Capture the cell that displays the provided text and extract its (X, Y) central coordinate. 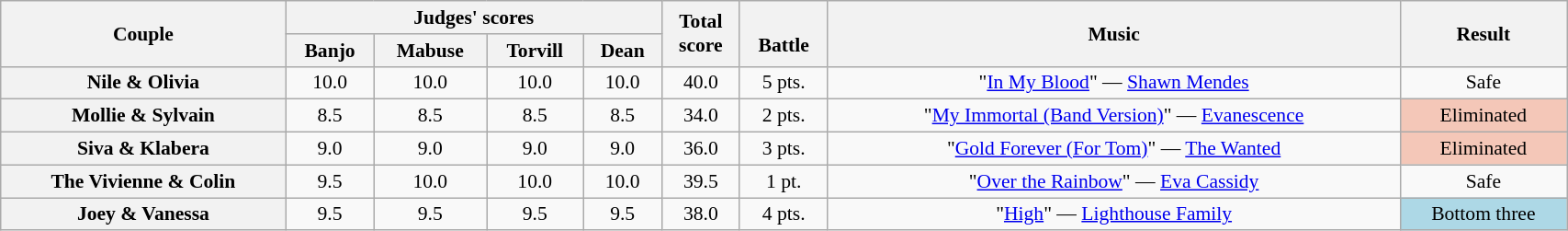
Result (1483, 33)
"High" — Lighthouse Family (1113, 214)
Judges' scores (474, 17)
39.5 (700, 181)
"Gold Forever (For Tom)" — The Wanted (1113, 149)
Music (1113, 33)
36.0 (700, 149)
38.0 (700, 214)
"In My Blood" — Shawn Mendes (1113, 83)
The Vivienne & Colin (143, 181)
Dean (623, 51)
"Over the Rainbow" — Eva Cassidy (1113, 181)
Banjo (330, 51)
Battle (784, 33)
"My Immortal (Band Version)" — Evanescence (1113, 116)
Couple (143, 33)
Nile & Olivia (143, 83)
34.0 (700, 116)
Totalscore (700, 33)
Mabuse (430, 51)
40.0 (700, 83)
4 pts. (784, 214)
Bottom three (1483, 214)
5 pts. (784, 83)
Siva & Klabera (143, 149)
3 pts. (784, 149)
Torvill (535, 51)
Joey & Vanessa (143, 214)
1 pt. (784, 181)
Mollie & Sylvain (143, 116)
2 pts. (784, 116)
